Capture the cell that displays the provided text and extract its [X, Y] central coordinate. 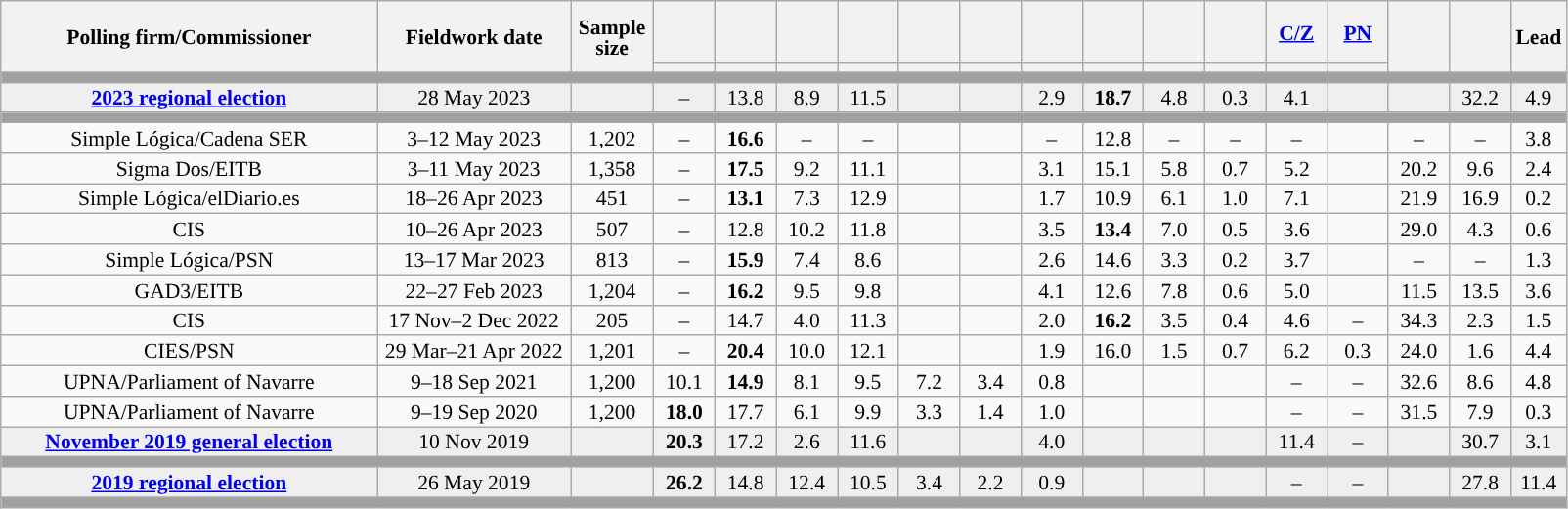
29 Mar–21 Apr 2022 [474, 352]
November 2019 general election [190, 442]
11.6 [868, 442]
5.2 [1296, 168]
14.9 [745, 381]
Simple Lógica/Cadena SER [190, 139]
26.2 [684, 483]
16.6 [745, 139]
11.1 [868, 168]
1.9 [1052, 352]
Sample size [612, 37]
13.1 [745, 199]
2.2 [991, 483]
1,204 [612, 289]
7.2 [929, 381]
17.7 [745, 412]
14.8 [745, 483]
15.1 [1112, 168]
13.5 [1480, 289]
9.8 [868, 289]
10–26 Apr 2023 [474, 229]
7.4 [807, 260]
18.7 [1112, 98]
1,358 [612, 168]
17.5 [745, 168]
1,201 [612, 352]
32.6 [1419, 381]
11.3 [868, 320]
Simple Lógica/PSN [190, 260]
27.8 [1480, 483]
9.9 [868, 412]
16.0 [1112, 352]
Fieldwork date [474, 37]
3.8 [1539, 139]
30.7 [1480, 442]
31.5 [1419, 412]
12.9 [868, 199]
13.8 [745, 98]
9.6 [1480, 168]
2.3 [1480, 320]
7.3 [807, 199]
2019 regional election [190, 483]
10 Nov 2019 [474, 442]
14.6 [1112, 260]
0.5 [1236, 229]
0.9 [1052, 483]
9.2 [807, 168]
7.1 [1296, 199]
0.8 [1052, 381]
7.9 [1480, 412]
32.2 [1480, 98]
10.9 [1112, 199]
20.2 [1419, 168]
GAD3/EITB [190, 289]
813 [612, 260]
1.3 [1539, 260]
12.4 [807, 483]
1.4 [991, 412]
10.5 [868, 483]
13.4 [1112, 229]
2023 regional election [190, 98]
451 [612, 199]
9–18 Sep 2021 [474, 381]
34.3 [1419, 320]
11.8 [868, 229]
18–26 Apr 2023 [474, 199]
12.6 [1112, 289]
17.2 [745, 442]
3–11 May 2023 [474, 168]
2.0 [1052, 320]
5.8 [1175, 168]
17 Nov–2 Dec 2022 [474, 320]
5.0 [1296, 289]
205 [612, 320]
3.7 [1296, 260]
PN [1359, 31]
6.2 [1296, 352]
24.0 [1419, 352]
7.8 [1175, 289]
21.9 [1419, 199]
16.9 [1480, 199]
18.0 [684, 412]
Polling firm/Commissioner [190, 37]
12.1 [868, 352]
22–27 Feb 2023 [474, 289]
29.0 [1419, 229]
14.7 [745, 320]
C/Z [1296, 31]
9–19 Sep 2020 [474, 412]
4.9 [1539, 98]
Sigma Dos/EITB [190, 168]
10.2 [807, 229]
CIES/PSN [190, 352]
26 May 2019 [474, 483]
Simple Lógica/elDiario.es [190, 199]
507 [612, 229]
0.4 [1236, 320]
20.3 [684, 442]
1.6 [1480, 352]
2.9 [1052, 98]
10.0 [807, 352]
4.4 [1539, 352]
2.4 [1539, 168]
1.7 [1052, 199]
4.6 [1296, 320]
3–12 May 2023 [474, 139]
1,202 [612, 139]
13–17 Mar 2023 [474, 260]
28 May 2023 [474, 98]
10.1 [684, 381]
15.9 [745, 260]
7.0 [1175, 229]
4.3 [1480, 229]
8.9 [807, 98]
8.1 [807, 381]
20.4 [745, 352]
Lead [1539, 37]
